Find where the given text appears and provide that cell's center as [x, y] coordinate. 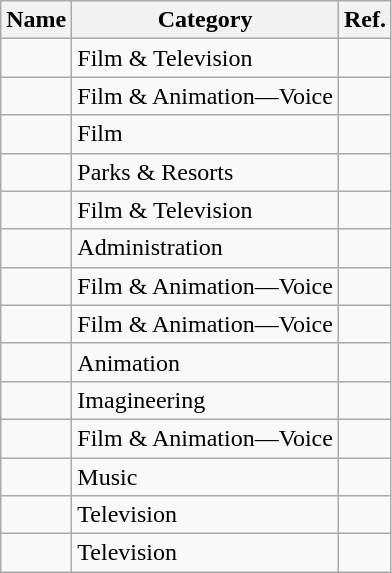
Music [206, 477]
Film [206, 134]
Parks & Resorts [206, 172]
Ref. [364, 20]
Name [36, 20]
Animation [206, 362]
Category [206, 20]
Imagineering [206, 400]
Administration [206, 248]
